Search for the cell housing the specified text and yield its (x, y) center coordinate. 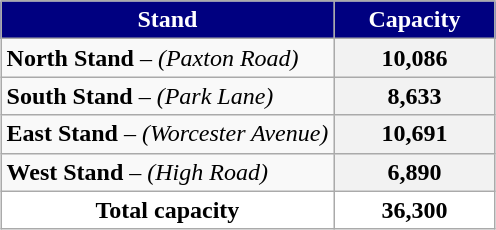
10,086 (414, 58)
10,691 (414, 134)
East Stand – (Worcester Avenue) (168, 134)
Stand (168, 20)
West Stand – (High Road) (168, 172)
6,890 (414, 172)
36,300 (414, 210)
8,633 (414, 96)
North Stand – (Paxton Road) (168, 58)
Capacity (414, 20)
Total capacity (168, 210)
South Stand – (Park Lane) (168, 96)
